Locate the cell with the specified text and output its (x, y) center coordinate. 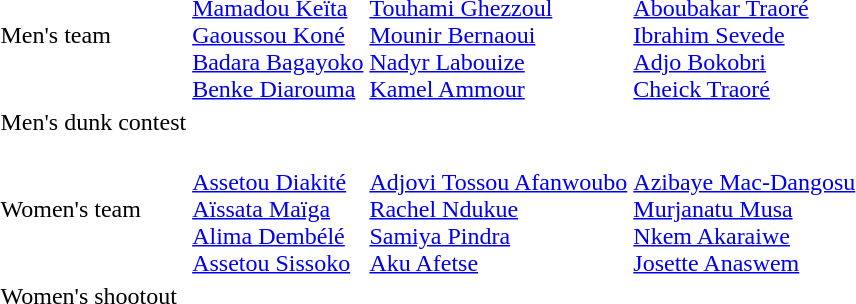
Adjovi Tossou AfanwouboRachel NdukueSamiya PindraAku Afetse (498, 209)
Assetou DiakitéAïssata MaïgaAlima DembéléAssetou Sissoko (278, 209)
